Determine the [X, Y] coordinate at the center of the cell enclosing the given text.  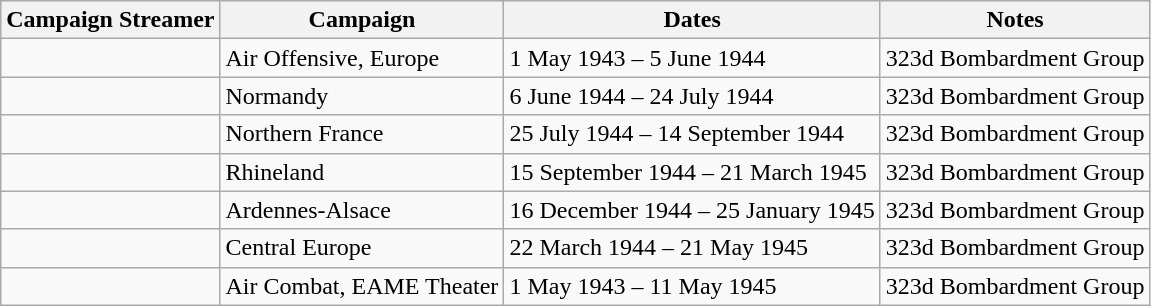
Rhineland [362, 172]
Northern France [362, 134]
22 March 1944 – 21 May 1945 [692, 248]
Normandy [362, 96]
25 July 1944 – 14 September 1944 [692, 134]
Campaign Streamer [110, 20]
Notes [1015, 20]
Ardennes-Alsace [362, 210]
16 December 1944 – 25 January 1945 [692, 210]
Air Combat, EAME Theater [362, 286]
Central Europe [362, 248]
1 May 1943 – 5 June 1944 [692, 58]
15 September 1944 – 21 March 1945 [692, 172]
Dates [692, 20]
Campaign [362, 20]
Air Offensive, Europe [362, 58]
1 May 1943 – 11 May 1945 [692, 286]
6 June 1944 – 24 July 1944 [692, 96]
